Extract the [x, y] coordinate from the center of the cell holding the provided text.  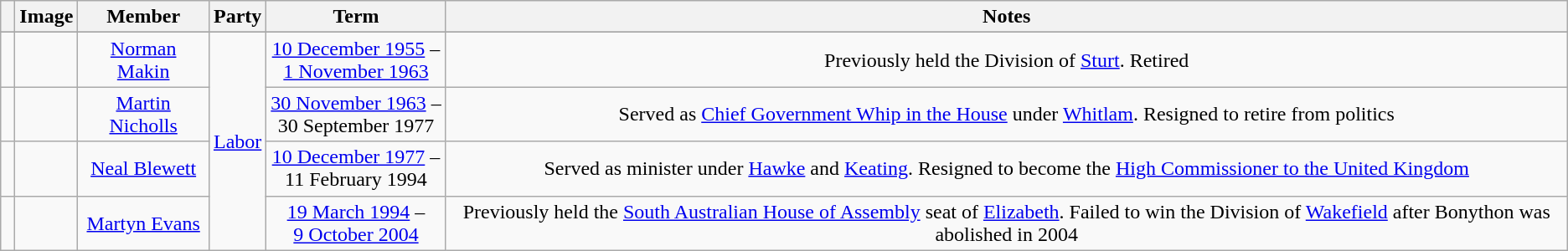
Member [144, 17]
Norman Makin [144, 60]
Notes [1007, 17]
Martyn Evans [144, 223]
Image [47, 17]
Labor [237, 141]
Martin Nicholls [144, 114]
10 December 1977 –11 February 1994 [356, 169]
Neal Blewett [144, 169]
Party [237, 17]
Term [356, 17]
Served as Chief Government Whip in the House under Whitlam. Resigned to retire from politics [1007, 114]
Served as minister under Hawke and Keating. Resigned to become the High Commissioner to the United Kingdom [1007, 169]
19 March 1994 –9 October 2004 [356, 223]
30 November 1963 –30 September 1977 [356, 114]
10 December 1955 –1 November 1963 [356, 60]
Previously held the Division of Sturt. Retired [1007, 60]
